Return the (X, Y) coordinate for the center point of the cell that contains the specified text.  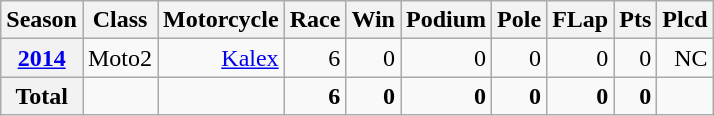
Motorcycle (222, 20)
NC (685, 58)
Season (42, 20)
Podium (446, 20)
Pts (636, 20)
2014 (42, 58)
Kalex (222, 58)
Race (315, 20)
FLap (580, 20)
Moto2 (120, 58)
Total (42, 96)
Class (120, 20)
Pole (520, 20)
Plcd (685, 20)
Win (374, 20)
